Output the [X, Y] coordinate of the center of the cell containing the given text.  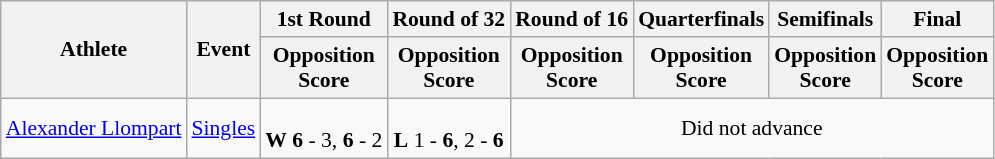
L 1 - 6, 2 - 6 [448, 128]
Did not advance [752, 128]
Round of 16 [572, 19]
Quarterfinals [701, 19]
W 6 - 3, 6 - 2 [324, 128]
Alexander Llompart [94, 128]
Event [224, 50]
Semifinals [825, 19]
Athlete [94, 50]
1st Round [324, 19]
Round of 32 [448, 19]
Final [937, 19]
Singles [224, 128]
